Determine the [X, Y] coordinate at the center of the cell enclosing the given text.  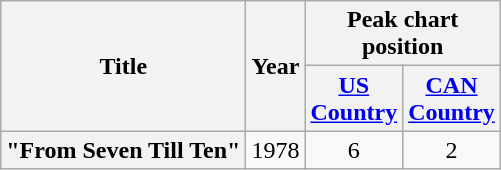
"From Seven Till Ten" [124, 150]
6 [354, 150]
2 [452, 150]
USCountry [354, 98]
Title [124, 66]
Year [276, 66]
Peak chartposition [402, 34]
1978 [276, 150]
CANCountry [452, 98]
